Pinpoint the cell where the given text exists, returning its (x, y) midpoint coordinate. 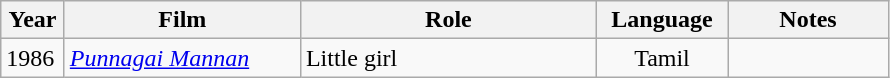
Punnagai Mannan (182, 58)
1986 (33, 58)
Little girl (448, 58)
Film (182, 20)
Tamil (662, 58)
Language (662, 20)
Year (33, 20)
Role (448, 20)
Notes (808, 20)
